Pinpoint the cell where the given text exists, returning its (x, y) midpoint coordinate. 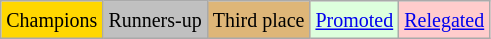
Relegated (444, 20)
Champions (52, 20)
Third place (258, 20)
Runners-up (155, 20)
Promoted (354, 20)
